From the cell containing the given text, extract its center point as [X, Y] coordinate. 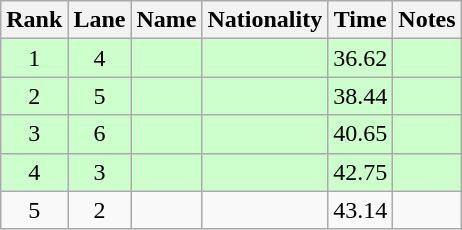
40.65 [360, 134]
36.62 [360, 58]
Notes [427, 20]
Time [360, 20]
38.44 [360, 96]
Nationality [265, 20]
42.75 [360, 172]
Lane [100, 20]
Rank [34, 20]
43.14 [360, 210]
Name [166, 20]
6 [100, 134]
1 [34, 58]
